Find where the given text appears and provide that cell's center as (X, Y) coordinate. 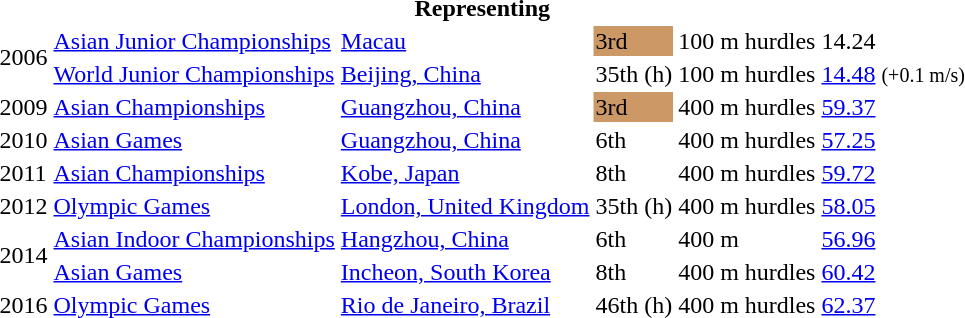
World Junior Championships (194, 74)
Asian Indoor Championships (194, 239)
400 m (747, 239)
Asian Junior Championships (194, 41)
Hangzhou, China (465, 239)
Olympic Games (194, 206)
Kobe, Japan (465, 173)
London, United Kingdom (465, 206)
Macau (465, 41)
Incheon, South Korea (465, 272)
Beijing, China (465, 74)
